From the cell containing the given text, extract its center point as [X, Y] coordinate. 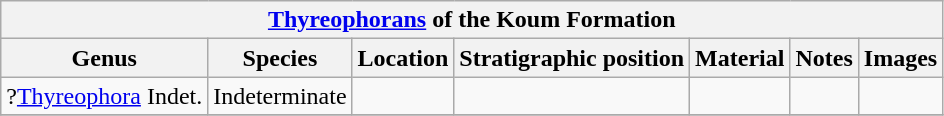
Images [900, 58]
Thyreophorans of the Koum Formation [472, 20]
Indeterminate [280, 96]
Stratigraphic position [572, 58]
?Thyreophora Indet. [104, 96]
Species [280, 58]
Location [403, 58]
Genus [104, 58]
Notes [824, 58]
Material [740, 58]
